Scan for the cell matching the given text and deliver its [x, y] coordinate at center. 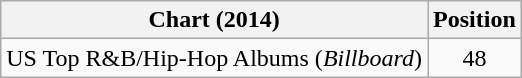
48 [475, 58]
US Top R&B/Hip-Hop Albums (Billboard) [214, 58]
Position [475, 20]
Chart (2014) [214, 20]
